Capture the cell that displays the provided text and extract its [X, Y] central coordinate. 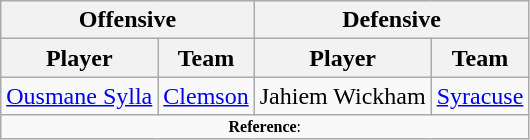
Jahiem Wickham [342, 96]
Defensive [392, 20]
Ousmane Sylla [80, 96]
Reference: [265, 127]
Syracuse [480, 96]
Offensive [128, 20]
Clemson [206, 96]
